Provide the [X, Y] coordinate of the cell's center where the given text is located.  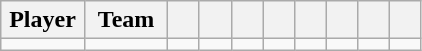
Player [43, 20]
Team [126, 20]
